Scan for the cell matching the given text and deliver its [x, y] coordinate at center. 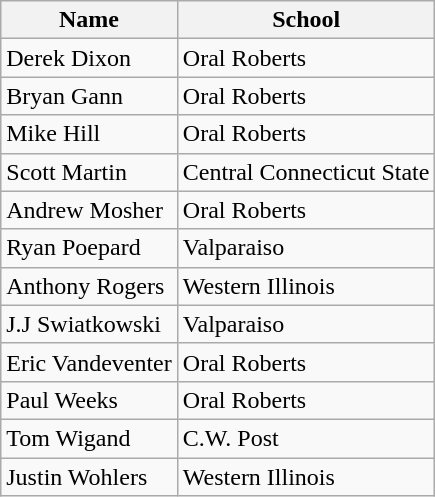
Ryan Poepard [90, 248]
School [306, 20]
J.J Swiatkowski [90, 324]
Tom Wigand [90, 438]
Anthony Rogers [90, 286]
C.W. Post [306, 438]
Eric Vandeventer [90, 362]
Name [90, 20]
Bryan Gann [90, 96]
Central Connecticut State [306, 172]
Justin Wohlers [90, 477]
Mike Hill [90, 134]
Andrew Mosher [90, 210]
Scott Martin [90, 172]
Paul Weeks [90, 400]
Derek Dixon [90, 58]
